Extract the [X, Y] coordinate from the center of the cell holding the provided text.  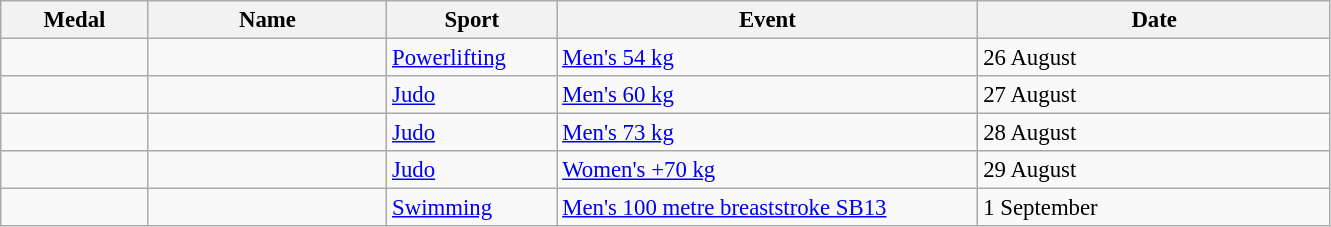
Sport [472, 20]
Medal [74, 20]
1 September [1154, 208]
28 August [1154, 133]
Men's 100 metre breaststroke SB13 [768, 208]
29 August [1154, 170]
Men's 54 kg [768, 58]
Name [268, 20]
26 August [1154, 58]
Swimming [472, 208]
Men's 73 kg [768, 133]
Powerlifting [472, 58]
Women's +70 kg [768, 170]
Date [1154, 20]
Men's 60 kg [768, 95]
27 August [1154, 95]
Event [768, 20]
